Pinpoint the cell where the given text exists, returning its (X, Y) midpoint coordinate. 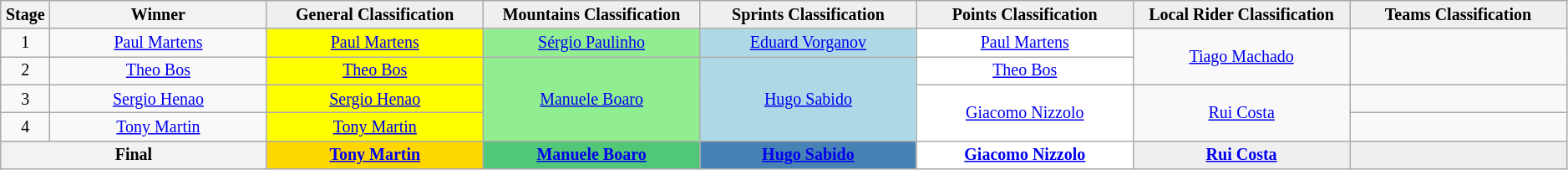
2 (25, 70)
Local Rider Classification (1241, 15)
Teams Classification (1459, 15)
Sérgio Paulinho (591, 44)
3 (25, 99)
Winner (159, 15)
1 (25, 44)
General Classification (374, 15)
Stage (25, 15)
Points Classification (1024, 15)
4 (25, 127)
Final (134, 154)
Mountains Classification (591, 15)
Eduard Vorganov (809, 44)
Tiago Machado (1241, 57)
Sprints Classification (809, 15)
